From the cell containing the given text, extract its center point as (x, y) coordinate. 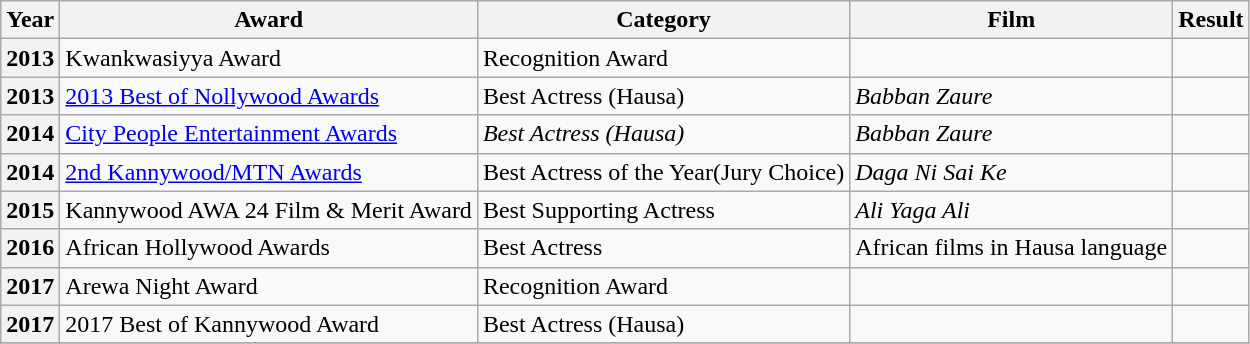
Result (1211, 20)
2016 (30, 248)
African Hollywood Awards (269, 248)
2017 Best of Kannywood Award (269, 324)
2015 (30, 210)
2013 Best of Nollywood Awards (269, 96)
African films in Hausa language (1012, 248)
Ali Yaga Ali (1012, 210)
Kwankwasiyya Award (269, 58)
Best Actress (663, 248)
Daga Ni Sai Ke (1012, 172)
Best Supporting Actress (663, 210)
Award (269, 20)
Film (1012, 20)
Kannywood AWA 24 Film & Merit Award (269, 210)
Arewa Night Award (269, 286)
City People Entertainment Awards (269, 134)
Year (30, 20)
2nd Kannywood/MTN Awards (269, 172)
Best Actress of the Year(Jury Choice) (663, 172)
Category (663, 20)
